Return the [x, y] coordinate for the center point of the cell that contains the specified text.  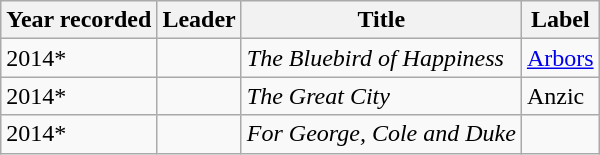
Arbors [560, 58]
Leader [199, 20]
Year recorded [79, 20]
Anzic [560, 96]
The Great City [381, 96]
Title [381, 20]
Label [560, 20]
The Bluebird of Happiness [381, 58]
For George, Cole and Duke [381, 134]
